Determine the [x, y] coordinate at the center of the cell enclosing the given text.  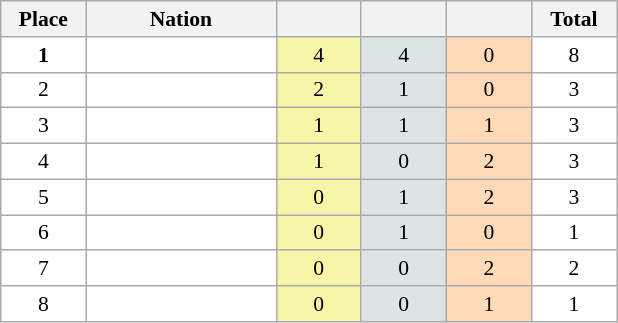
6 [44, 233]
Total [574, 19]
Nation [181, 19]
7 [44, 269]
Place [44, 19]
5 [44, 197]
